Scan for the cell matching the given text and deliver its (x, y) coordinate at center. 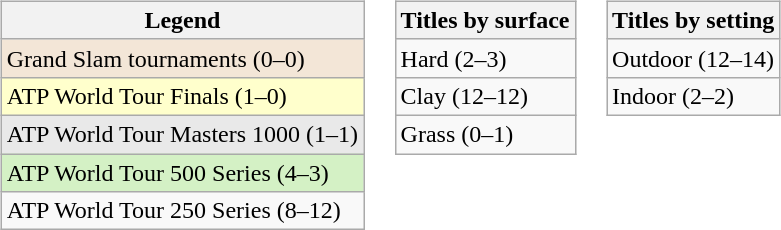
Grand Slam tournaments (0–0) (182, 58)
Hard (2–3) (485, 58)
ATP World Tour Finals (1–0) (182, 96)
ATP World Tour 250 Series (8–12) (182, 211)
Titles by setting (694, 20)
Outdoor (12–14) (694, 58)
Clay (12–12) (485, 96)
Legend (182, 20)
ATP World Tour 500 Series (4–3) (182, 173)
Grass (0–1) (485, 134)
Indoor (2–2) (694, 96)
Titles by surface (485, 20)
ATP World Tour Masters 1000 (1–1) (182, 134)
